Capture the cell that displays the provided text and extract its (X, Y) central coordinate. 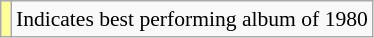
Indicates best performing album of 1980 (192, 19)
